From the cell containing the given text, extract its center point as [X, Y] coordinate. 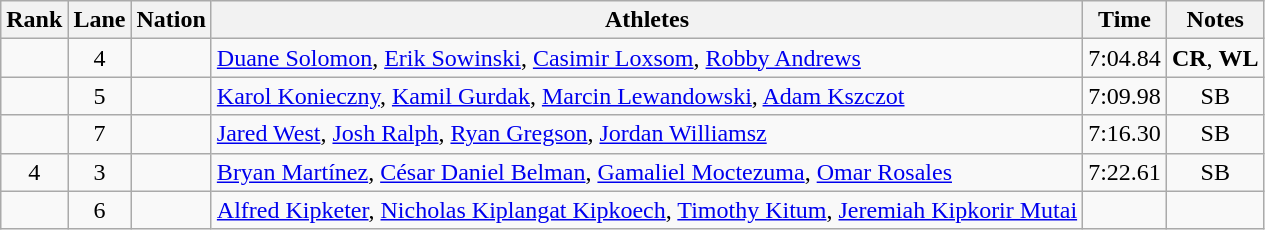
Time [1125, 20]
Notes [1215, 20]
Duane Solomon, Erik Sowinski, Casimir Loxsom, Robby Andrews [646, 58]
7:22.61 [1125, 172]
Alfred Kipketer, Nicholas Kiplangat Kipkoech, Timothy Kitum, Jeremiah Kipkorir Mutai [646, 210]
Jared West, Josh Ralph, Ryan Gregson, Jordan Williamsz [646, 134]
7:16.30 [1125, 134]
7:04.84 [1125, 58]
7:09.98 [1125, 96]
Bryan Martínez, César Daniel Belman, Gamaliel Moctezuma, Omar Rosales [646, 172]
Karol Konieczny, Kamil Gurdak, Marcin Lewandowski, Adam Kszczot [646, 96]
3 [100, 172]
Athletes [646, 20]
CR, WL [1215, 58]
7 [100, 134]
6 [100, 210]
Nation [171, 20]
5 [100, 96]
Lane [100, 20]
Rank [34, 20]
